Pinpoint the cell where the given text exists, returning its [x, y] midpoint coordinate. 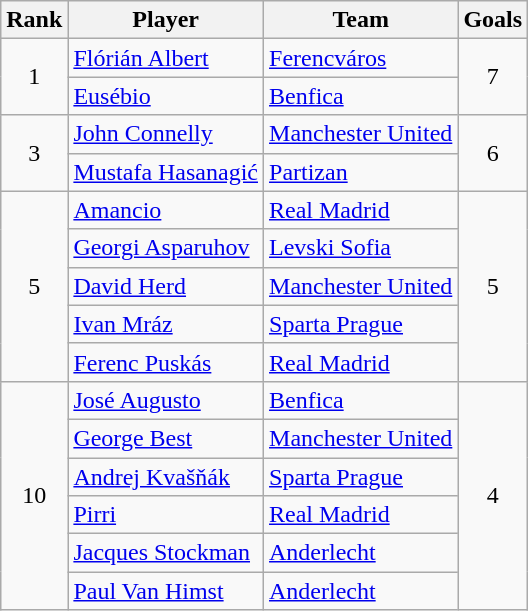
Team [361, 20]
7 [493, 77]
Eusébio [166, 96]
10 [34, 495]
Partizan [361, 172]
Jacques Stockman [166, 553]
3 [34, 153]
6 [493, 153]
Levski Sofia [361, 248]
Rank [34, 20]
Amancio [166, 210]
1 [34, 77]
Ferenc Puskás [166, 362]
Flórián Albert [166, 58]
John Connelly [166, 134]
Pirri [166, 515]
Paul Van Himst [166, 591]
Ferencváros [361, 58]
4 [493, 495]
José Augusto [166, 400]
Goals [493, 20]
Georgi Asparuhov [166, 248]
David Herd [166, 286]
Player [166, 20]
Andrej Kvašňák [166, 477]
George Best [166, 438]
Mustafa Hasanagić [166, 172]
Ivan Mráz [166, 324]
